Determine the [x, y] coordinate at the center of the cell enclosing the given text.  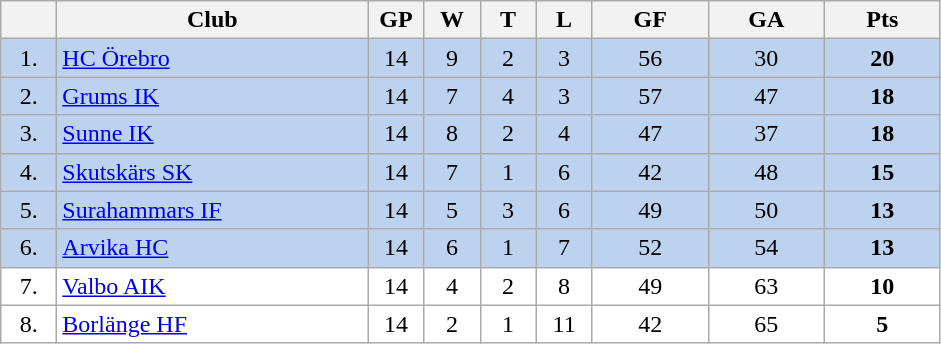
11 [564, 324]
37 [766, 134]
1. [29, 58]
Skutskärs SK [212, 172]
54 [766, 248]
W [452, 20]
15 [882, 172]
63 [766, 286]
Arvika HC [212, 248]
3. [29, 134]
48 [766, 172]
65 [766, 324]
GP [396, 20]
HC Örebro [212, 58]
GA [766, 20]
2. [29, 96]
10 [882, 286]
50 [766, 210]
9 [452, 58]
Valbo AIK [212, 286]
L [564, 20]
Grums IK [212, 96]
30 [766, 58]
7. [29, 286]
20 [882, 58]
Borlänge HF [212, 324]
Pts [882, 20]
52 [650, 248]
Club [212, 20]
56 [650, 58]
Sunne IK [212, 134]
6. [29, 248]
4. [29, 172]
GF [650, 20]
5. [29, 210]
T [508, 20]
57 [650, 96]
8. [29, 324]
Surahammars IF [212, 210]
